Return the [X, Y] coordinate for the center point of the cell that contains the specified text.  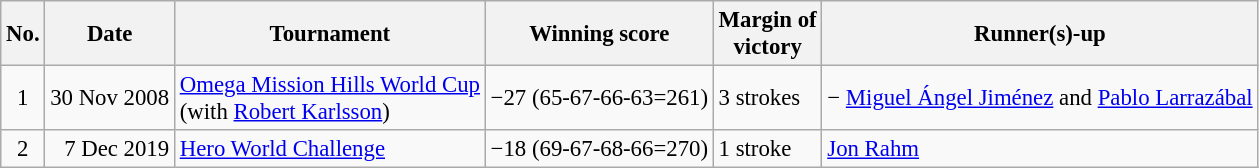
30 Nov 2008 [110, 98]
Omega Mission Hills World Cup(with Robert Karlsson) [330, 98]
3 strokes [768, 98]
Hero World Challenge [330, 149]
Date [110, 34]
1 stroke [768, 149]
1 [23, 98]
Runner(s)-up [1040, 34]
2 [23, 149]
− Miguel Ángel Jiménez and Pablo Larrazábal [1040, 98]
Tournament [330, 34]
7 Dec 2019 [110, 149]
−18 (69-67-68-66=270) [599, 149]
−27 (65-67-66-63=261) [599, 98]
Jon Rahm [1040, 149]
No. [23, 34]
Winning score [599, 34]
Margin ofvictory [768, 34]
